Identify which cell holds the provided text, then report its [X, Y] central coordinate. 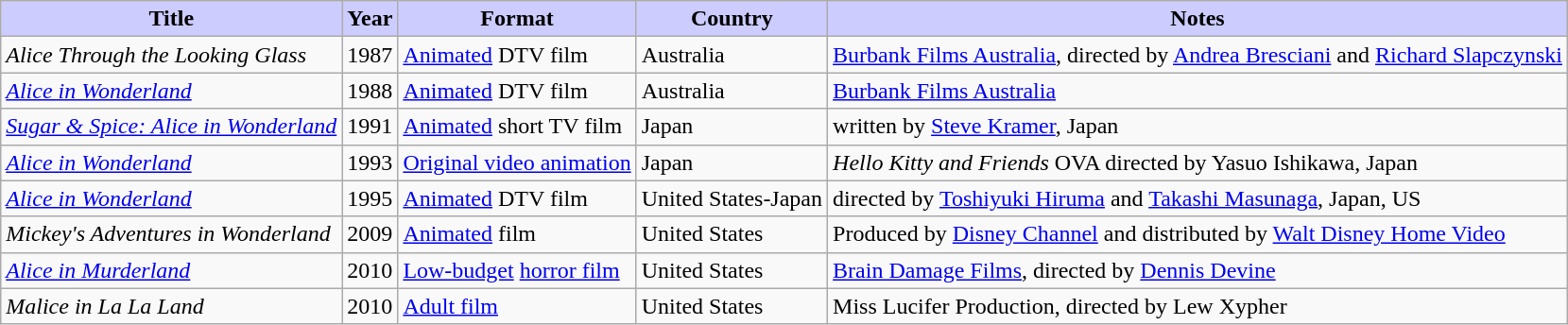
1991 [370, 127]
1995 [370, 198]
written by Steve Kramer, Japan [1198, 127]
Animated film [517, 234]
Alice Through the Looking Glass [172, 55]
directed by Toshiyuki Hiruma and Takashi Masunaga, Japan, US [1198, 198]
Malice in La La Land [172, 306]
Country [732, 19]
1987 [370, 55]
Burbank Films Australia, directed by Andrea Bresciani and Richard Slapczynski [1198, 55]
Format [517, 19]
Original video animation [517, 162]
Mickey's Adventures in Wonderland [172, 234]
Miss Lucifer Production, directed by Lew Xypher [1198, 306]
Produced by Disney Channel and distributed by Walt Disney Home Video [1198, 234]
2009 [370, 234]
1993 [370, 162]
Alice in Murderland [172, 270]
United States-Japan [732, 198]
Title [172, 19]
Burbank Films Australia [1198, 91]
Animated short TV film [517, 127]
Adult film [517, 306]
Sugar & Spice: Alice in Wonderland [172, 127]
Year [370, 19]
1988 [370, 91]
Brain Damage Films, directed by Dennis Devine [1198, 270]
Low-budget horror film [517, 270]
Notes [1198, 19]
Hello Kitty and Friends OVA directed by Yasuo Ishikawa, Japan [1198, 162]
